Detect which cell encompasses the target text, then output its [x, y] center coordinate. 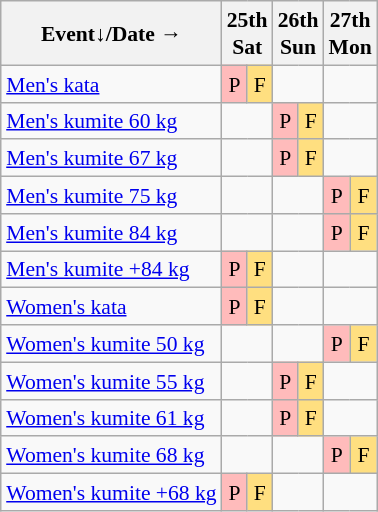
Women's kumite 68 kg [112, 454]
Men's kata [112, 84]
27thMon [350, 33]
Event↓/Date → [112, 33]
Men's kumite 67 kg [112, 158]
Women's kumite 55 kg [112, 380]
Women's kumite 61 kg [112, 418]
Women's kata [112, 306]
Men's kumite 75 kg [112, 194]
26thSun [298, 33]
Men's kumite 60 kg [112, 120]
Women's kumite 50 kg [112, 344]
25thSat [248, 33]
Men's kumite +84 kg [112, 268]
Men's kumite 84 kg [112, 232]
Women's kumite +68 kg [112, 492]
